Identify which cell holds the provided text, then report its (X, Y) central coordinate. 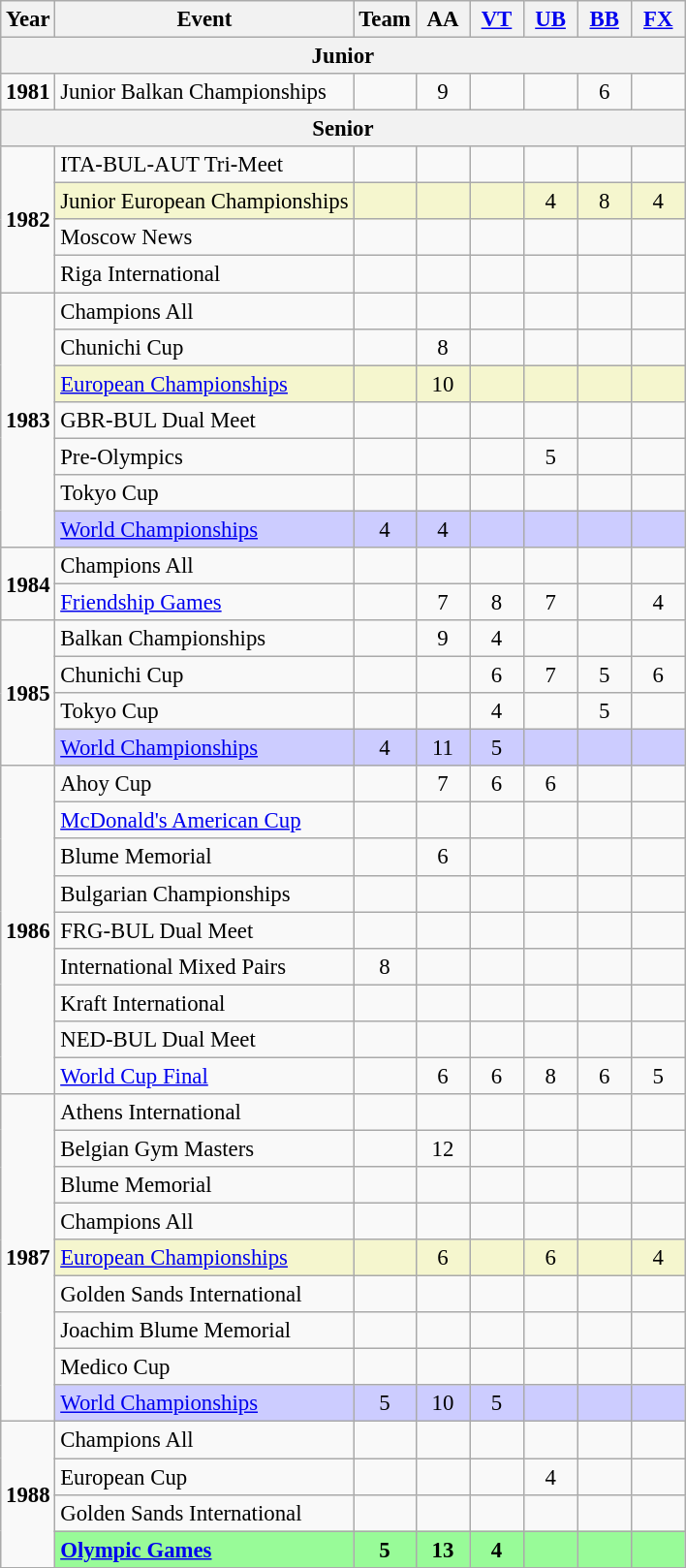
Olympic Games (204, 1550)
1987 (28, 1258)
International Mixed Pairs (204, 966)
Athens International (204, 1113)
AA (443, 19)
VT (497, 19)
Team (385, 19)
1981 (28, 92)
BB (605, 19)
FX (658, 19)
ITA-BUL-AUT Tri-Meet (204, 165)
Bulgarian Championships (204, 894)
Senior (343, 129)
Riga International (204, 274)
Balkan Championships (204, 639)
NED-BUL Dual Meet (204, 1040)
1982 (28, 219)
1984 (28, 583)
FRG-BUL Dual Meet (204, 930)
Kraft International (204, 1003)
World Cup Final (204, 1076)
European Cup (204, 1477)
13 (443, 1550)
Medico Cup (204, 1367)
Belgian Gym Masters (204, 1148)
Pre-Olympics (204, 456)
Moscow News (204, 237)
Year (28, 19)
11 (443, 748)
GBR-BUL Dual Meet (204, 420)
Junior European Championships (204, 202)
1983 (28, 421)
1988 (28, 1494)
UB (550, 19)
1985 (28, 693)
Junior Balkan Championships (204, 92)
1986 (28, 929)
Joachim Blume Memorial (204, 1331)
Ahoy Cup (204, 784)
McDonald's American Cup (204, 821)
12 (443, 1148)
Event (204, 19)
Friendship Games (204, 602)
Junior (343, 56)
